Return the (x, y) coordinate for the center point of the cell that contains the specified text.  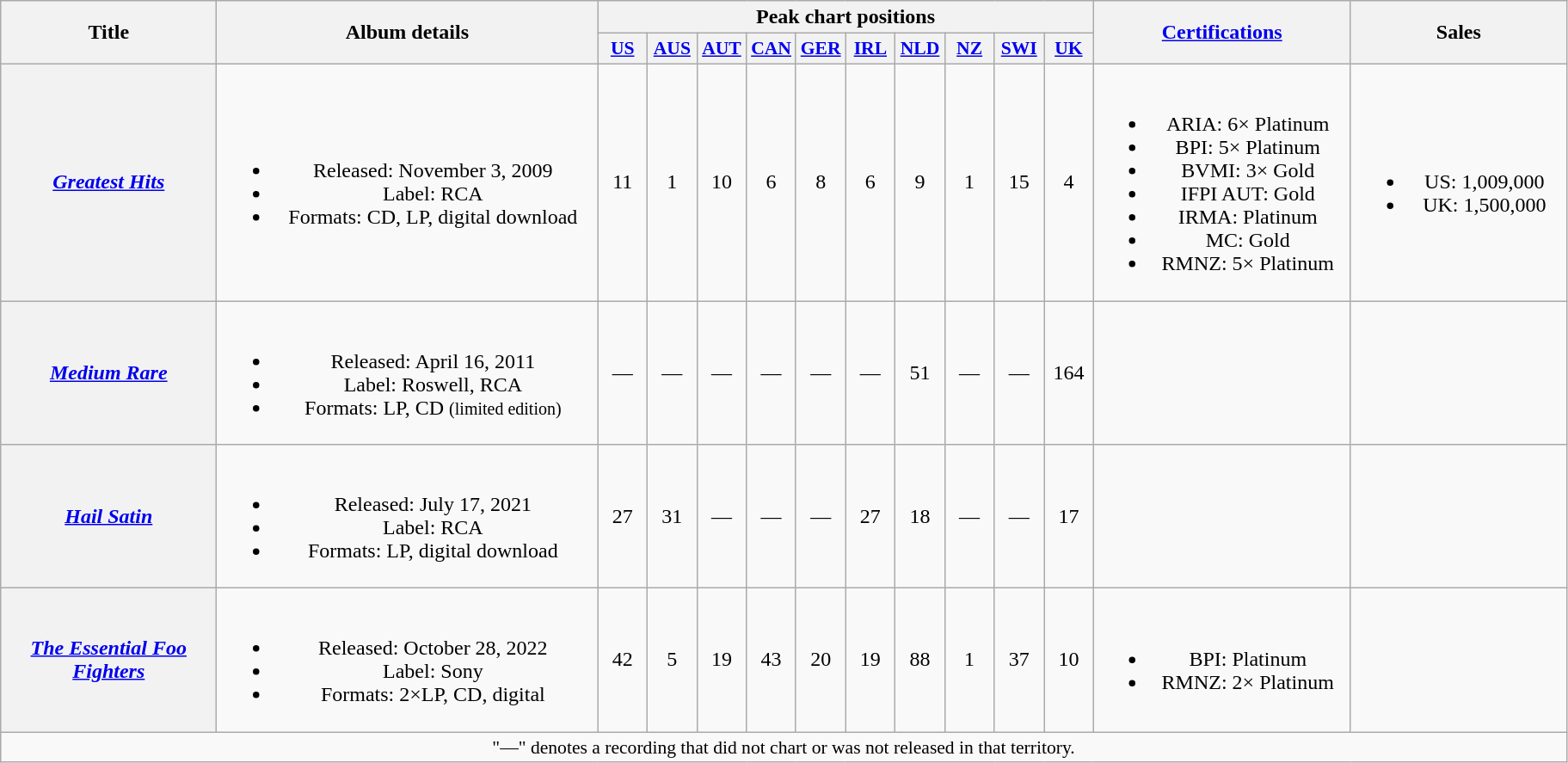
17 (1069, 516)
Hail Satin (108, 516)
AUS (673, 49)
5 (673, 661)
BPI: PlatinumRMNZ: 2× Platinum (1221, 661)
NLD (920, 49)
GER (821, 49)
CAN (772, 49)
Released: July 17, 2021Label: RCAFormats: LP, digital download (408, 516)
Album details (408, 33)
15 (1019, 182)
8 (821, 182)
51 (920, 373)
US: 1,009,000UK: 1,500,000 (1459, 182)
Released: November 3, 2009Label: RCAFormats: CD, LP, digital download (408, 182)
9 (920, 182)
Released: October 28, 2022Label: SonyFormats: 2×LP, CD, digital (408, 661)
"—" denotes a recording that did not chart or was not released in that territory. (784, 748)
43 (772, 661)
ARIA: 6× PlatinumBPI: 5× PlatinumBVMI: 3× GoldIFPI AUT: GoldIRMA: PlatinumMC: GoldRMNZ: 5× Platinum (1221, 182)
18 (920, 516)
Peak chart positions (845, 17)
164 (1069, 373)
UK (1069, 49)
Medium Rare (108, 373)
37 (1019, 661)
88 (920, 661)
4 (1069, 182)
US (623, 49)
11 (623, 182)
42 (623, 661)
31 (673, 516)
20 (821, 661)
Released: April 16, 2011Label: Roswell, RCAFormats: LP, CD (limited edition) (408, 373)
Certifications (1221, 33)
Title (108, 33)
AUT (722, 49)
NZ (969, 49)
Greatest Hits (108, 182)
The Essential Foo Fighters (108, 661)
SWI (1019, 49)
Sales (1459, 33)
IRL (870, 49)
